Extract the [x, y] coordinate from the center of the cell holding the provided text.  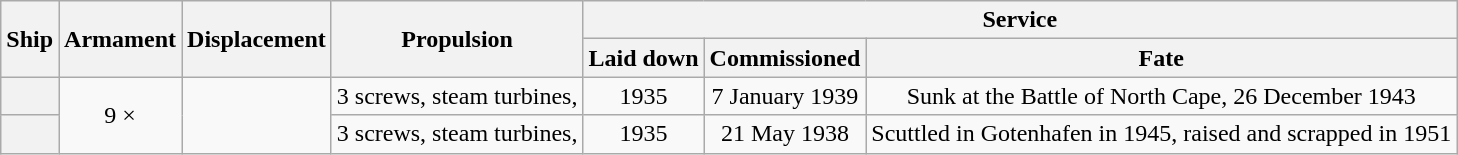
Commissioned [785, 58]
9 × [120, 115]
Propulsion [457, 39]
Displacement [257, 39]
Laid down [644, 58]
21 May 1938 [785, 134]
Sunk at the Battle of North Cape, 26 December 1943 [1162, 96]
Fate [1162, 58]
Service [1020, 20]
Armament [120, 39]
Ship [30, 39]
7 January 1939 [785, 96]
Scuttled in Gotenhafen in 1945, raised and scrapped in 1951 [1162, 134]
